Return [x, y] of the center of cell containing provided text 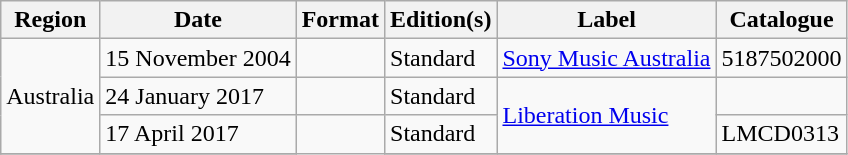
LMCD0313 [782, 134]
Liberation Music [606, 115]
Catalogue [782, 20]
Australia [50, 96]
Format [340, 20]
Date [198, 20]
17 April 2017 [198, 134]
Region [50, 20]
5187502000 [782, 58]
24 January 2017 [198, 96]
15 November 2004 [198, 58]
Edition(s) [441, 20]
Sony Music Australia [606, 58]
Label [606, 20]
